Return the (X, Y) coordinate for the center point of the cell that contains the specified text.  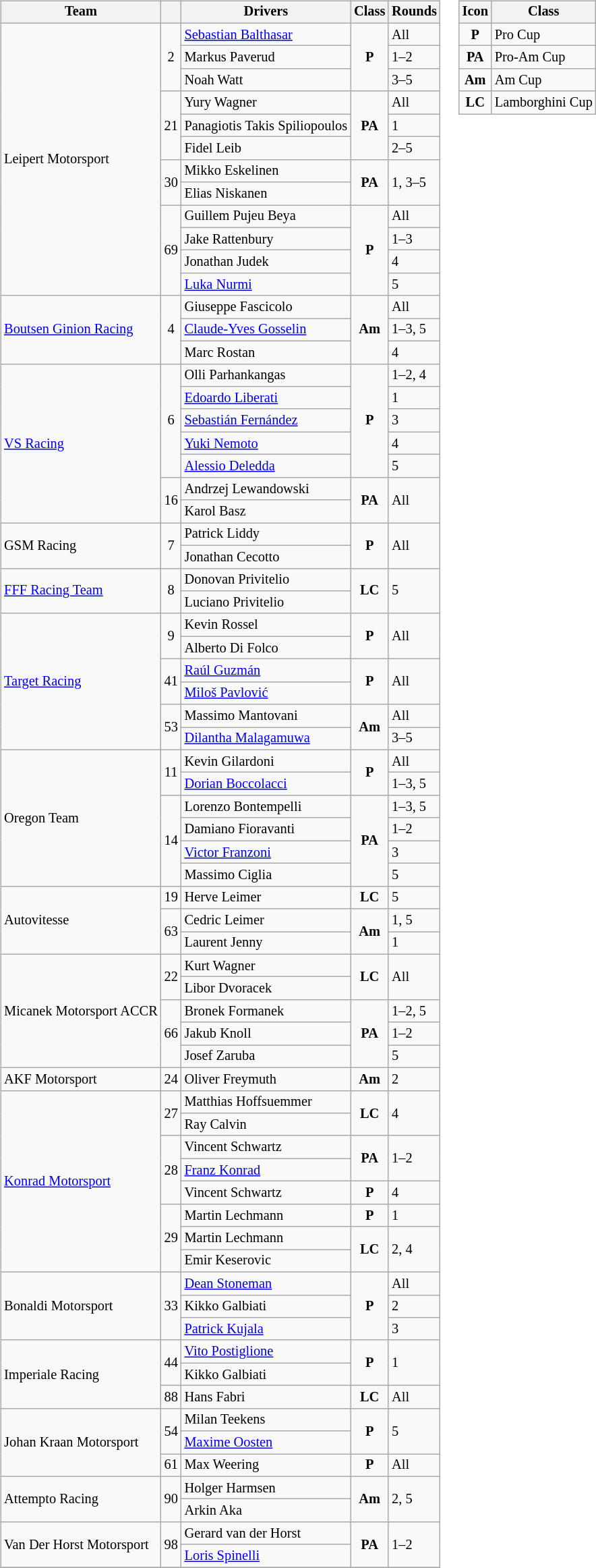
Alberto Di Folco (266, 648)
22 (171, 977)
1–2, 4 (414, 375)
63 (171, 931)
Jonathan Cecotto (266, 557)
6 (171, 420)
Yuki Nemoto (266, 443)
Kevin Rossel (266, 625)
Cedric Leimer (266, 920)
Rounds (414, 12)
Drivers (266, 12)
Kevin Gilardoni (266, 761)
VS Racing (81, 443)
Massimo Ciglia (266, 875)
Dean Stoneman (266, 1283)
2, 5 (414, 1499)
Matthias Hoffsuemmer (266, 1102)
Pro-Am Cup (543, 57)
Attempto Racing (81, 1499)
66 (171, 1034)
Olli Parhankangas (266, 375)
Franz Konrad (266, 1170)
Luka Nurmi (266, 285)
7 (171, 545)
Victor Franzoni (266, 852)
Jake Rattenbury (266, 239)
Donovan Privitelio (266, 580)
Leipert Motorsport (81, 159)
Giuseppe Fascicolo (266, 307)
AKF Motorsport (81, 1079)
1–3 (414, 239)
Laurent Jenny (266, 943)
1–2, 5 (414, 1011)
9 (171, 636)
Milan Teekens (266, 1420)
Bronek Formanek (266, 1011)
Karol Basz (266, 511)
Pro Cup (543, 34)
44 (171, 1363)
24 (171, 1079)
Am Cup (543, 80)
Andrzej Lewandowski (266, 488)
Sebastian Balthasar (266, 34)
Holger Harmsen (266, 1488)
Imperiale Racing (81, 1374)
98 (171, 1545)
Lorenzo Bontempelli (266, 807)
Icon (475, 12)
16 (171, 499)
Dorian Boccolacci (266, 784)
Raúl Guzmán (266, 671)
11 (171, 772)
Miloš Pavlović (266, 693)
Van Der Horst Motorsport (81, 1545)
19 (171, 897)
Boutsen Ginion Racing (81, 329)
Mikko Eskelinen (266, 171)
Gerard van der Horst (266, 1534)
Massimo Mantovani (266, 716)
GSM Racing (81, 545)
Fidel Leib (266, 148)
Lamborghini Cup (543, 103)
29 (171, 1237)
Hans Fabri (266, 1397)
Micanek Motorsport ACCR (81, 1011)
Maxime Oosten (266, 1443)
Elias Niskanen (266, 194)
8 (171, 591)
Edoardo Liberati (266, 398)
54 (171, 1430)
Libor Dvoracek (266, 988)
Bonaldi Motorsport (81, 1306)
Vito Postiglione (266, 1351)
Claude-Yves Gosselin (266, 330)
69 (171, 251)
Target Racing (81, 681)
Kurt Wagner (266, 965)
Emir Keserovic (266, 1261)
Loris Spinelli (266, 1556)
21 (171, 125)
Panagiotis Takis Spiliopoulos (266, 125)
61 (171, 1465)
Konrad Motorsport (81, 1181)
FFF Racing Team (81, 591)
Luciano Privitelio (266, 603)
Noah Watt (266, 80)
2, 4 (414, 1250)
90 (171, 1499)
88 (171, 1397)
Dilantha Malagamuwa (266, 739)
Oliver Freymuth (266, 1079)
Patrick Liddy (266, 534)
Josef Zaruba (266, 1057)
1, 3–5 (414, 182)
28 (171, 1170)
Herve Leimer (266, 897)
Oregon Team (81, 818)
2–5 (414, 148)
Jakub Knoll (266, 1034)
Johan Kraan Motorsport (81, 1443)
Team (81, 12)
Ray Calvin (266, 1125)
Alessio Deledda (266, 466)
14 (171, 841)
Autovitesse (81, 920)
33 (171, 1306)
41 (171, 681)
Yury Wagner (266, 103)
Jonathan Judek (266, 262)
1, 5 (414, 920)
Max Weering (266, 1465)
Marc Rostan (266, 352)
Arkin Aka (266, 1511)
Guillem Pujeu Beya (266, 217)
30 (171, 182)
Damiano Fioravanti (266, 829)
Markus Paverud (266, 57)
27 (171, 1113)
Patrick Kujala (266, 1329)
Sebastián Fernández (266, 420)
53 (171, 727)
